Search for the cell housing the specified text and yield its (X, Y) center coordinate. 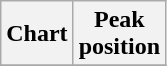
Chart (37, 34)
Peakposition (119, 34)
